Locate the cell with the specified text and output its [x, y] center coordinate. 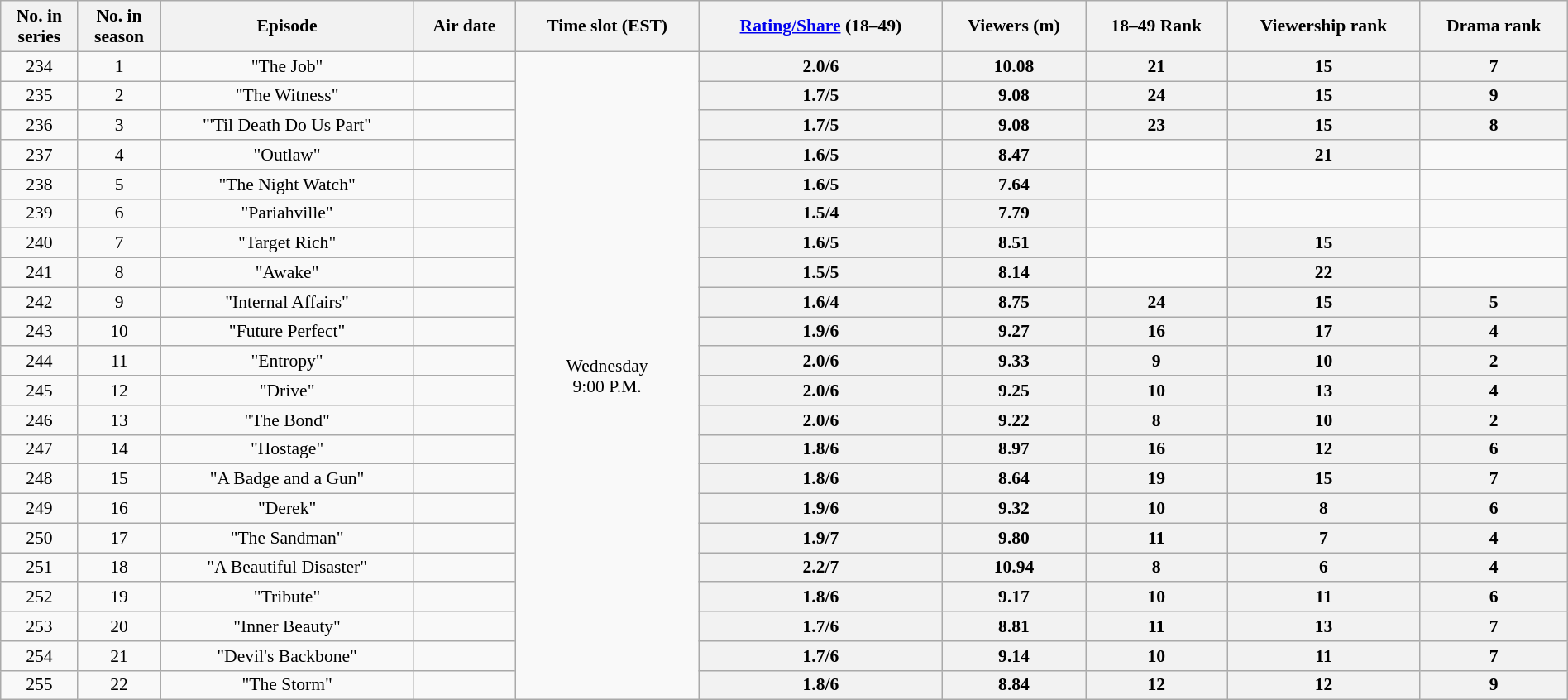
1.5/4 [820, 213]
Viewers (m) [1014, 26]
243 [40, 332]
"Awake" [287, 273]
9.32 [1014, 509]
8.51 [1014, 243]
254 [40, 656]
252 [40, 597]
"The Night Watch" [287, 185]
245 [40, 391]
2.2/7 [820, 568]
242 [40, 302]
14 [119, 449]
"The Sandman" [287, 538]
"Derek" [287, 509]
8.81 [1014, 626]
255 [40, 685]
No. inseries [40, 26]
234 [40, 66]
7.64 [1014, 185]
Time slot (EST) [607, 26]
"Inner Beauty" [287, 626]
241 [40, 273]
Drama rank [1494, 26]
238 [40, 185]
"The Bond" [287, 420]
18 [119, 568]
8.97 [1014, 449]
250 [40, 538]
"A Beautiful Disaster" [287, 568]
23 [1156, 126]
9.27 [1014, 332]
251 [40, 568]
"The Storm" [287, 685]
240 [40, 243]
9.80 [1014, 538]
Air date [465, 26]
Episode [287, 26]
253 [40, 626]
246 [40, 420]
"Drive" [287, 391]
237 [40, 155]
"Devil's Backbone" [287, 656]
1.9/7 [820, 538]
10.94 [1014, 568]
8.64 [1014, 479]
Viewership rank [1323, 26]
235 [40, 96]
9.14 [1014, 656]
1.6/4 [820, 302]
"The Job" [287, 66]
10.08 [1014, 66]
248 [40, 479]
9.17 [1014, 597]
"Hostage" [287, 449]
"Outlaw" [287, 155]
8.75 [1014, 302]
1 [119, 66]
No. inseason [119, 26]
"Tribute" [287, 597]
8.84 [1014, 685]
8.47 [1014, 155]
236 [40, 126]
249 [40, 509]
1.5/5 [820, 273]
"A Badge and a Gun" [287, 479]
7.79 [1014, 213]
20 [119, 626]
"The Witness" [287, 96]
"Pariahville" [287, 213]
244 [40, 362]
"Entropy" [287, 362]
247 [40, 449]
Rating/Share (18–49) [820, 26]
9.22 [1014, 420]
"Future Perfect" [287, 332]
9.33 [1014, 362]
Wednesday9:00 P.M. [607, 376]
8.14 [1014, 273]
"Internal Affairs" [287, 302]
239 [40, 213]
3 [119, 126]
"'Til Death Do Us Part" [287, 126]
9.25 [1014, 391]
18–49 Rank [1156, 26]
"Target Rich" [287, 243]
